Output the (x, y) coordinate of the center of the cell containing the given text.  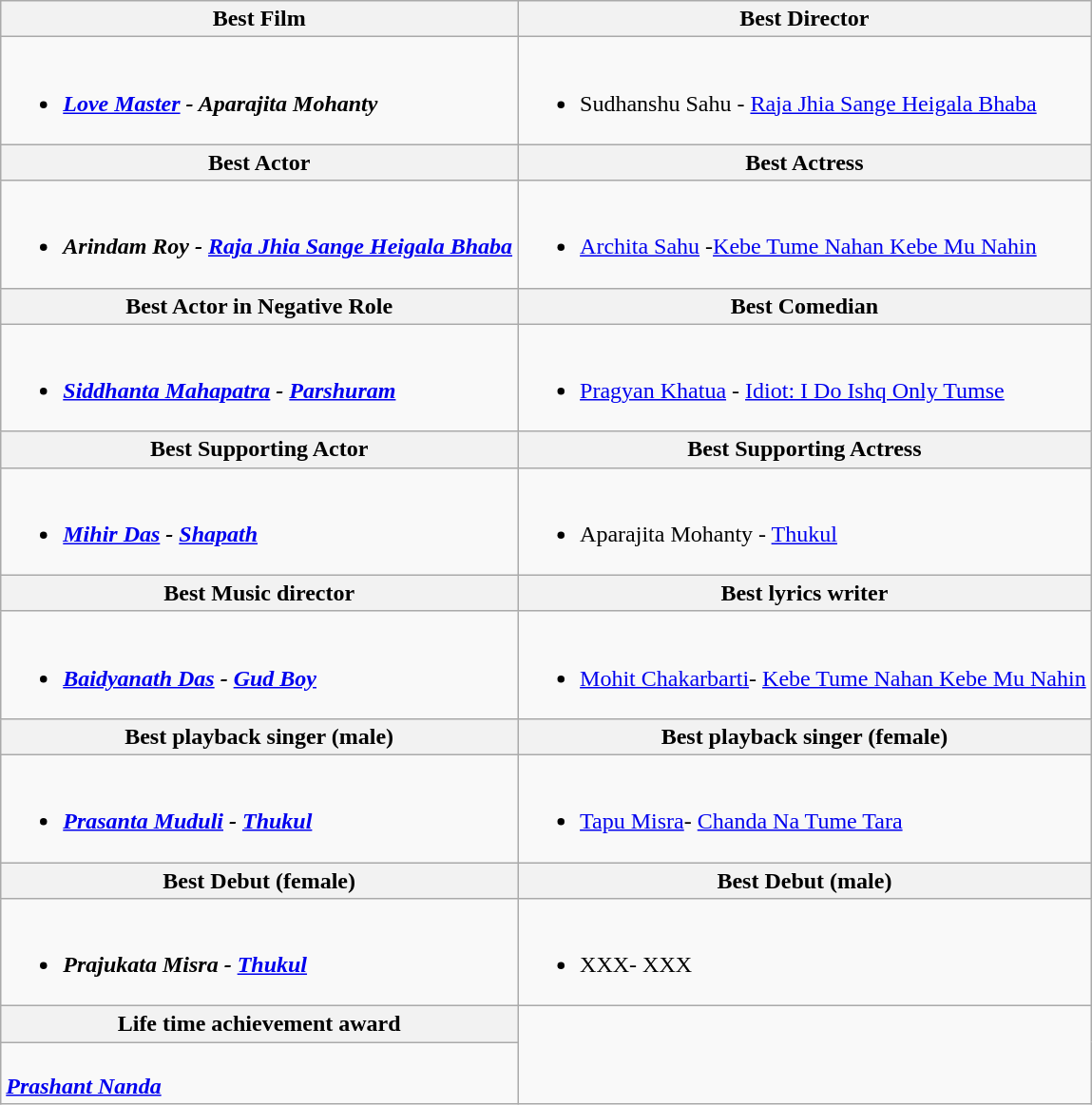
Aparajita Mohanty - Thukul (805, 521)
Best lyrics writer (805, 593)
Best Comedian (805, 306)
Siddhanta Mahapatra - Parshuram (259, 378)
Best Actor in Negative Role (259, 306)
Sudhanshu Sahu - Raja Jhia Sange Heigala Bhaba (805, 91)
Best playback singer (male) (259, 736)
Best Music director (259, 593)
Archita Sahu -Kebe Tume Nahan Kebe Mu Nahin (805, 234)
Baidyanath Das - Gud Boy (259, 665)
Best Film (259, 19)
Prasanta Muduli - Thukul (259, 808)
Best Debut (male) (805, 881)
XXX- XXX (805, 952)
Best Director (805, 19)
Best Actress (805, 162)
Best playback singer (female) (805, 736)
Love Master - Aparajita Mohanty (259, 91)
Mihir Das - Shapath (259, 521)
Tapu Misra- Chanda Na Tume Tara (805, 808)
Prajukata Misra - Thukul (259, 952)
Life time achievement award (259, 1024)
Best Supporting Actress (805, 449)
Pragyan Khatua - Idiot: I Do Ishq Only Tumse (805, 378)
Arindam Roy - Raja Jhia Sange Heigala Bhaba (259, 234)
Best Debut (female) (259, 881)
Prashant Nanda (259, 1074)
Mohit Chakarbarti- Kebe Tume Nahan Kebe Mu Nahin (805, 665)
Best Actor (259, 162)
Best Supporting Actor (259, 449)
